Detect which cell encompasses the target text, then output its (X, Y) center coordinate. 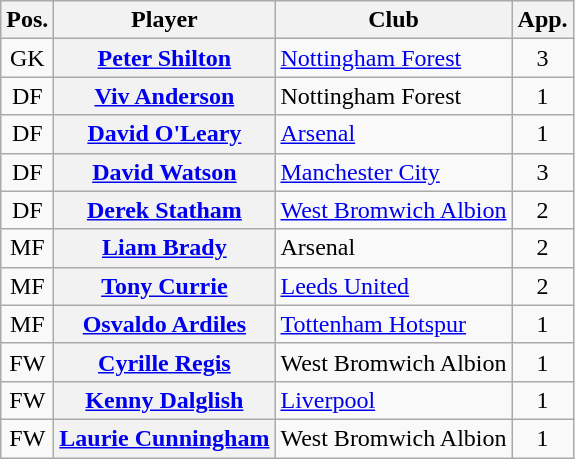
App. (542, 20)
Cyrille Regis (164, 362)
David Watson (164, 172)
Tony Currie (164, 286)
Laurie Cunningham (164, 438)
Kenny Dalglish (164, 400)
Club (394, 20)
GK (28, 58)
Tottenham Hotspur (394, 324)
David O'Leary (164, 134)
Manchester City (394, 172)
Leeds United (394, 286)
Derek Statham (164, 210)
Viv Anderson (164, 96)
Osvaldo Ardiles (164, 324)
Pos. (28, 20)
Liam Brady (164, 248)
Liverpool (394, 400)
Peter Shilton (164, 58)
Player (164, 20)
